From the cell containing the given text, extract its center point as (x, y) coordinate. 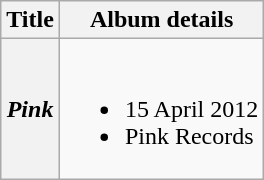
15 April 2012Pink Records (161, 109)
Pink (30, 109)
Album details (161, 20)
Title (30, 20)
